Capture the cell that displays the provided text and extract its [x, y] central coordinate. 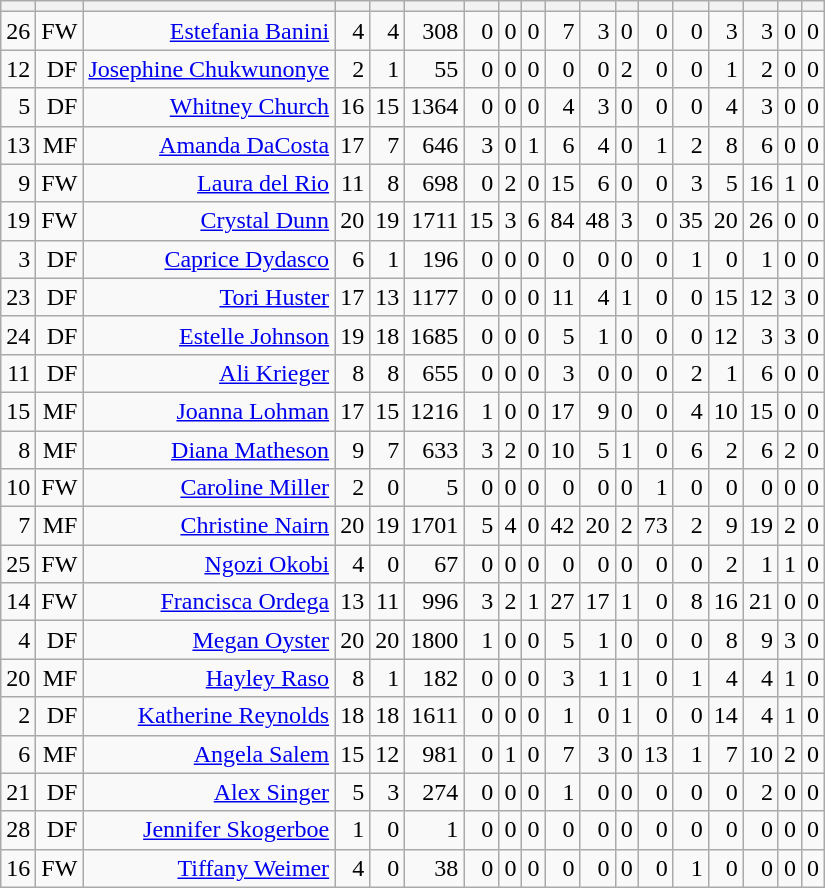
Megan Oyster [209, 640]
646 [434, 145]
Laura del Rio [209, 183]
Ali Krieger [209, 373]
Christine Nairn [209, 526]
28 [18, 830]
55 [434, 69]
274 [434, 792]
Angela Salem [209, 754]
Estelle Johnson [209, 335]
633 [434, 449]
Tori Huster [209, 297]
196 [434, 259]
1177 [434, 297]
Caprice Dydasco [209, 259]
1216 [434, 411]
25 [18, 564]
Tiffany Weimer [209, 868]
1711 [434, 221]
24 [18, 335]
698 [434, 183]
Whitney Church [209, 107]
Hayley Raso [209, 678]
1364 [434, 107]
1685 [434, 335]
308 [434, 31]
48 [598, 221]
23 [18, 297]
655 [434, 373]
182 [434, 678]
Jennifer Skogerboe [209, 830]
Crystal Dunn [209, 221]
38 [434, 868]
Alex Singer [209, 792]
Francisca Ordega [209, 602]
Ngozi Okobi [209, 564]
1701 [434, 526]
42 [562, 526]
Diana Matheson [209, 449]
1611 [434, 716]
Katherine Reynolds [209, 716]
27 [562, 602]
996 [434, 602]
Estefania Banini [209, 31]
67 [434, 564]
1800 [434, 640]
Amanda DaCosta [209, 145]
Joanna Lohman [209, 411]
84 [562, 221]
73 [656, 526]
Caroline Miller [209, 488]
35 [690, 221]
981 [434, 754]
Josephine Chukwunonye [209, 69]
